Extract the [x, y] coordinate from the center of the cell holding the provided text.  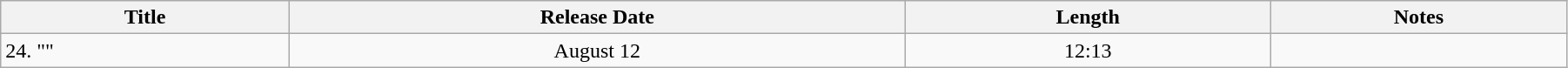
24. "" [145, 51]
Title [145, 17]
Length [1088, 17]
Release Date [597, 17]
12:13 [1088, 51]
August 12 [597, 51]
Notes [1418, 17]
